Search for the cell housing the specified text and yield its (X, Y) center coordinate. 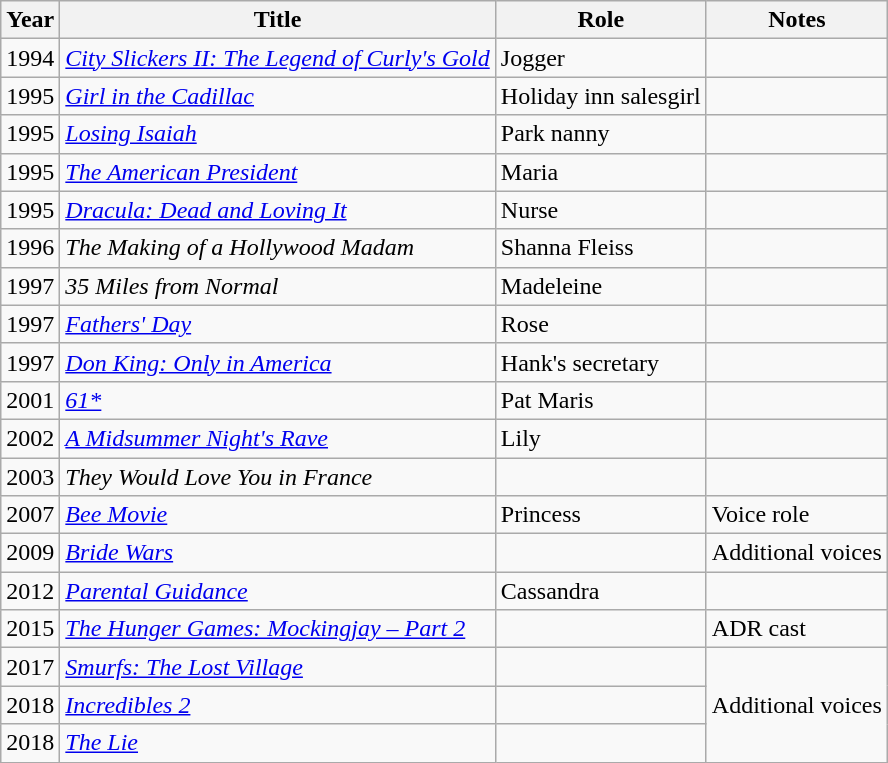
Dracula: Dead and Loving It (278, 210)
Bee Movie (278, 515)
2002 (30, 438)
Park nanny (600, 134)
Smurfs: The Lost Village (278, 667)
2017 (30, 667)
Bride Wars (278, 553)
Cassandra (600, 591)
The Hunger Games: Mockingjay – Part 2 (278, 629)
2007 (30, 515)
Year (30, 20)
The Making of a Hollywood Madam (278, 248)
2003 (30, 477)
They Would Love You in France (278, 477)
The Lie (278, 743)
A Midsummer Night's Rave (278, 438)
35 Miles from Normal (278, 286)
Shanna Fleiss (600, 248)
2015 (30, 629)
2009 (30, 553)
Title (278, 20)
Madeleine (600, 286)
Lily (600, 438)
Fathers' Day (278, 324)
Hank's secretary (600, 362)
Losing Isaiah (278, 134)
Princess (600, 515)
1994 (30, 58)
City Slickers II: The Legend of Curly's Gold (278, 58)
Nurse (600, 210)
Rose (600, 324)
2001 (30, 400)
Jogger (600, 58)
The American President (278, 172)
Role (600, 20)
1996 (30, 248)
Don King: Only in America (278, 362)
ADR cast (796, 629)
Notes (796, 20)
Parental Guidance (278, 591)
Voice role (796, 515)
Pat Maris (600, 400)
2012 (30, 591)
Holiday inn salesgirl (600, 96)
Girl in the Cadillac (278, 96)
61* (278, 400)
Incredibles 2 (278, 705)
Maria (600, 172)
